Pinpoint the cell where the given text exists, returning its (x, y) midpoint coordinate. 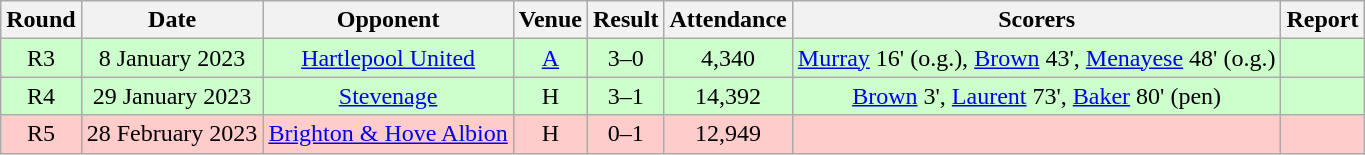
4,340 (728, 58)
29 January 2023 (172, 96)
Murray 16' (o.g.), Brown 43', Menayese 48' (o.g.) (1036, 58)
Round (41, 20)
Scorers (1036, 20)
28 February 2023 (172, 134)
Venue (550, 20)
R3 (41, 58)
3–0 (626, 58)
Report (1322, 20)
Result (626, 20)
12,949 (728, 134)
Attendance (728, 20)
R5 (41, 134)
Opponent (388, 20)
0–1 (626, 134)
A (550, 58)
Stevenage (388, 96)
Brighton & Hove Albion (388, 134)
3–1 (626, 96)
Brown 3', Laurent 73', Baker 80' (pen) (1036, 96)
Date (172, 20)
R4 (41, 96)
14,392 (728, 96)
8 January 2023 (172, 58)
Hartlepool United (388, 58)
